Identify which cell holds the provided text, then report its [x, y] central coordinate. 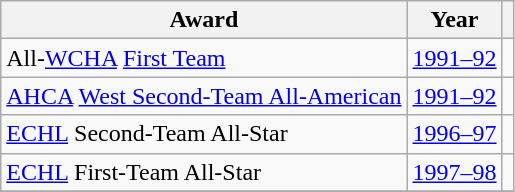
ECHL Second-Team All-Star [204, 134]
1996–97 [454, 134]
1997–98 [454, 172]
Year [454, 20]
All-WCHA First Team [204, 58]
Award [204, 20]
ECHL First-Team All-Star [204, 172]
AHCA West Second-Team All-American [204, 96]
